Output the [x, y] coordinate of the center of the cell containing the given text.  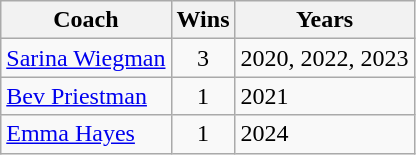
Coach [86, 20]
Bev Priestman [86, 96]
2024 [324, 134]
Wins [203, 20]
2021 [324, 96]
Sarina Wiegman [86, 58]
Emma Hayes [86, 134]
3 [203, 58]
2020, 2022, 2023 [324, 58]
Years [324, 20]
